Find where the given text appears and provide that cell's center as (x, y) coordinate. 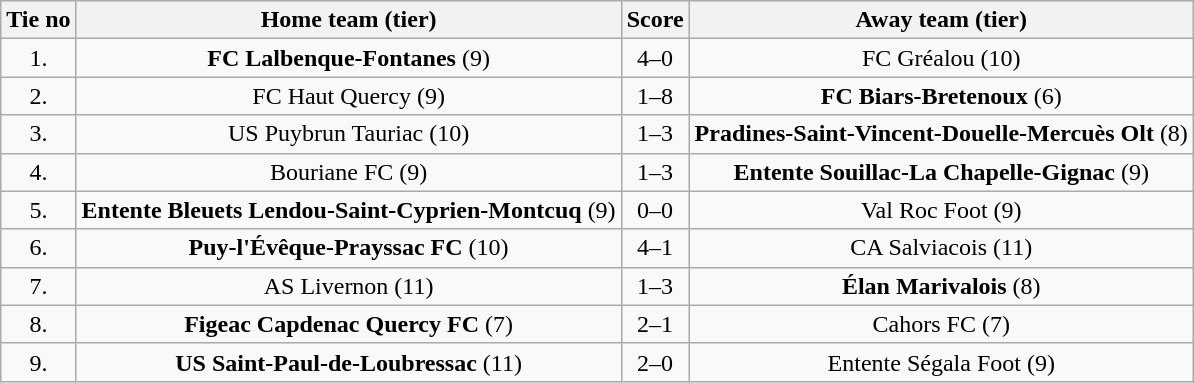
Entente Souillac-La Chapelle-Gignac (9) (941, 172)
2–0 (655, 362)
CA Salviacois (11) (941, 248)
Figeac Capdenac Quercy FC (7) (348, 324)
4–0 (655, 58)
0–0 (655, 210)
Élan Marivalois (8) (941, 286)
FC Lalbenque-Fontanes (9) (348, 58)
2. (38, 96)
2–1 (655, 324)
7. (38, 286)
4–1 (655, 248)
FC Haut Quercy (9) (348, 96)
US Saint-Paul-de-Loubressac (11) (348, 362)
Val Roc Foot (9) (941, 210)
Home team (tier) (348, 20)
Entente Ségala Foot (9) (941, 362)
6. (38, 248)
4. (38, 172)
Entente Bleuets Lendou-Saint-Cyprien-Montcuq (9) (348, 210)
AS Livernon (11) (348, 286)
Tie no (38, 20)
8. (38, 324)
1. (38, 58)
Pradines-Saint-Vincent-Douelle-Mercuès Olt (8) (941, 134)
Puy-l'Évêque-Prayssac FC (10) (348, 248)
FC Gréalou (10) (941, 58)
9. (38, 362)
Bouriane FC (9) (348, 172)
3. (38, 134)
1–8 (655, 96)
Away team (tier) (941, 20)
FC Biars-Bretenoux (6) (941, 96)
US Puybrun Tauriac (10) (348, 134)
Cahors FC (7) (941, 324)
5. (38, 210)
Score (655, 20)
